Return [x, y] of the center of cell containing provided text 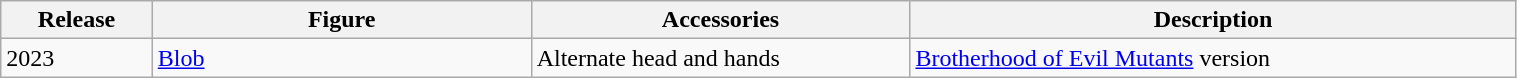
Brotherhood of Evil Mutants version [1213, 58]
Figure [342, 20]
Alternate head and hands [720, 58]
Accessories [720, 20]
Description [1213, 20]
Release [77, 20]
Blob [342, 58]
2023 [77, 58]
